From the cell containing the given text, extract its center point as (x, y) coordinate. 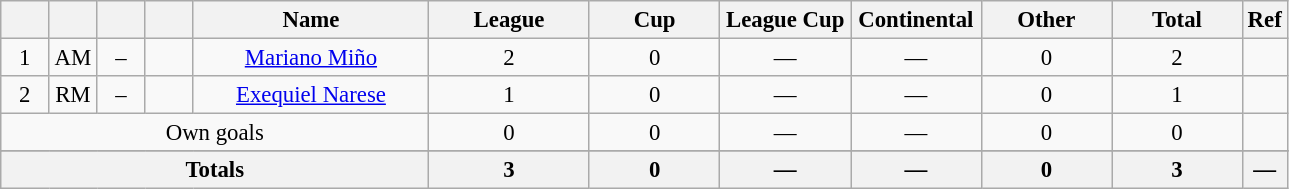
Cup (654, 20)
League (510, 20)
Own goals (215, 133)
Ref (1264, 20)
Continental (916, 20)
Total (1178, 20)
Name (311, 20)
Totals (215, 170)
RM (73, 95)
Exequiel Narese (311, 95)
League Cup (786, 20)
AM (73, 58)
Other (1046, 20)
Mariano Miño (311, 58)
